Return the (x, y) coordinate for the center point of the cell that contains the specified text.  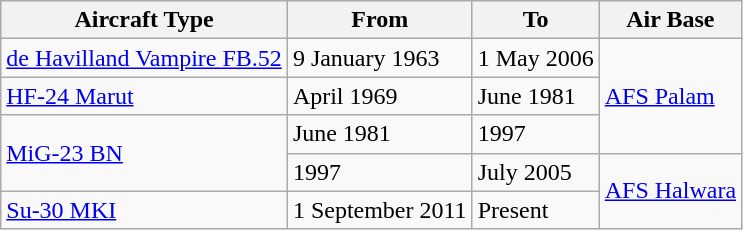
MiG-23 BN (144, 153)
HF-24 Marut (144, 96)
AFS Palam (670, 96)
July 2005 (536, 172)
Aircraft Type (144, 20)
Su-30 MKI (144, 210)
Air Base (670, 20)
To (536, 20)
1 May 2006 (536, 58)
9 January 1963 (380, 58)
de Havilland Vampire FB.52 (144, 58)
AFS Halwara (670, 191)
1 September 2011 (380, 210)
From (380, 20)
Present (536, 210)
April 1969 (380, 96)
